Find where the given text appears and provide that cell's center as [x, y] coordinate. 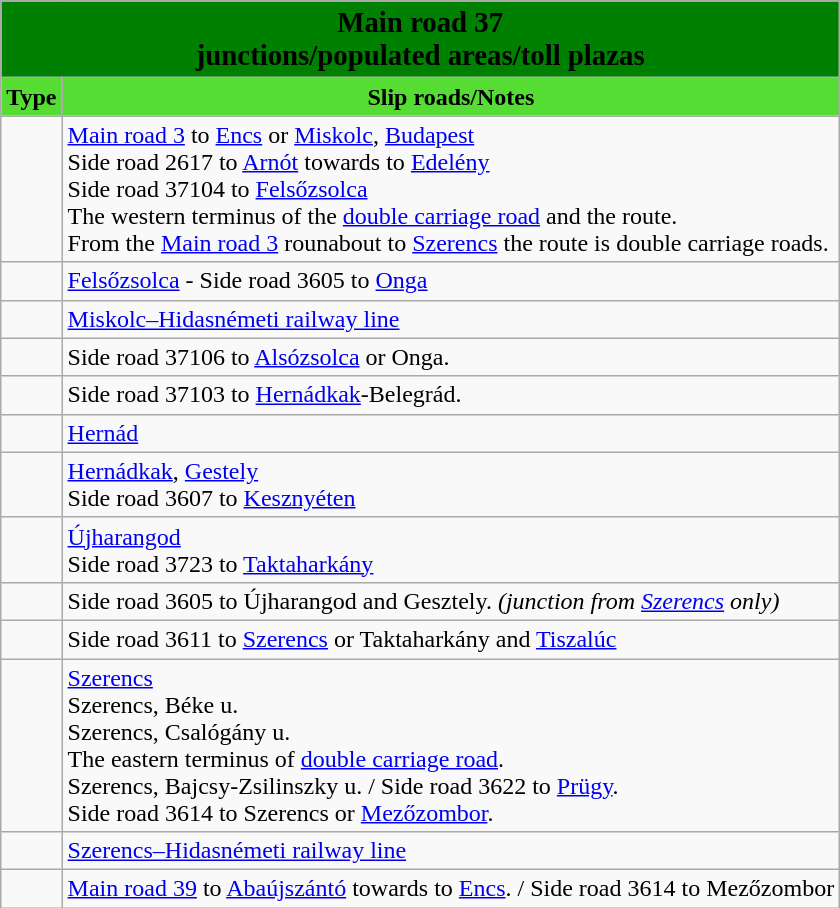
ÚjharangodSide road 3723 to Taktaharkány [451, 550]
Side road 37106 to Alsózsolca or Onga. [451, 357]
Hernád [451, 433]
Felsőzsolca - Side road 3605 to Onga [451, 281]
Main road 37junctions/populated areas/toll plazas [420, 40]
Slip roads/Notes [451, 97]
Side road 3611 to Szerencs or Taktaharkány and Tiszalúc [451, 639]
Main road 39 to Abaújszántó towards to Encs. / Side road 3614 to Mezőzombor [451, 889]
Miskolc–Hidasnémeti railway line [451, 319]
Hernádkak, GestelySide road 3607 to Kesznyéten [451, 484]
Side road 3605 to Újharangod and Gesztely. (junction from Szerencs only) [451, 601]
Side road 37103 to Hernádkak-Belegrád. [451, 395]
Type [32, 97]
Szerencs–Hidasnémeti railway line [451, 851]
